Capture the cell that displays the provided text and extract its (X, Y) central coordinate. 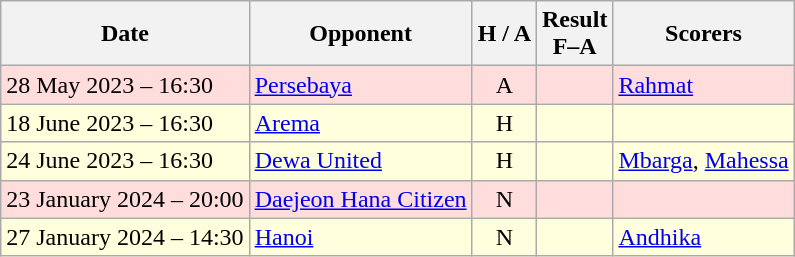
Arema (360, 123)
H / A (504, 34)
Opponent (360, 34)
18 June 2023 – 16:30 (125, 123)
27 January 2024 – 14:30 (125, 237)
ResultF–A (575, 34)
28 May 2023 – 16:30 (125, 85)
A (504, 85)
Dewa United (360, 161)
Daejeon Hana Citizen (360, 199)
Mbarga, Mahessa (704, 161)
Hanoi (360, 237)
Rahmat (704, 85)
23 January 2024 – 20:00 (125, 199)
24 June 2023 – 16:30 (125, 161)
Date (125, 34)
Scorers (704, 34)
Persebaya (360, 85)
Andhika (704, 237)
